Scan for the cell matching the given text and deliver its (X, Y) coordinate at center. 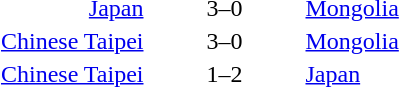
3–0 (224, 41)
